Locate the cell with the specified text and output its [X, Y] center coordinate. 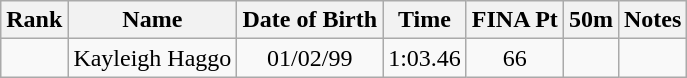
FINA Pt [514, 20]
1:03.46 [425, 58]
Time [425, 20]
Date of Birth [310, 20]
Rank [34, 20]
Notes [652, 20]
Kayleigh Haggo [152, 58]
01/02/99 [310, 58]
Name [152, 20]
50m [590, 20]
66 [514, 58]
